Detect which cell encompasses the target text, then output its [x, y] center coordinate. 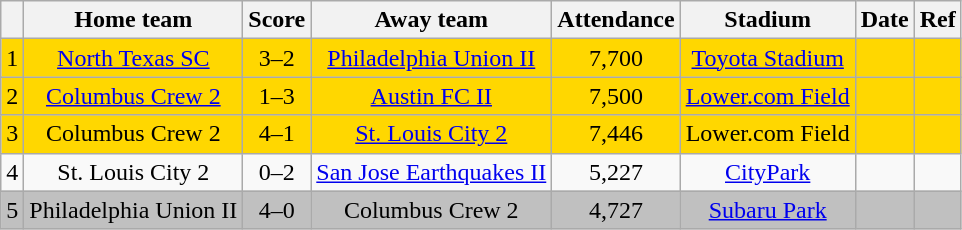
CityPark [768, 172]
7,500 [616, 96]
3–2 [277, 58]
North Texas SC [134, 58]
5 [12, 210]
Date [884, 20]
Stadium [768, 20]
0–2 [277, 172]
4–1 [277, 134]
4 [12, 172]
Home team [134, 20]
7,700 [616, 58]
San Jose Earthquakes II [432, 172]
5,227 [616, 172]
1 [12, 58]
Attendance [616, 20]
4,727 [616, 210]
Away team [432, 20]
3 [12, 134]
Subaru Park [768, 210]
Ref [938, 20]
Toyota Stadium [768, 58]
7,446 [616, 134]
1–3 [277, 96]
2 [12, 96]
Austin FC II [432, 96]
Score [277, 20]
4–0 [277, 210]
